Scan for the cell matching the given text and deliver its (X, Y) coordinate at center. 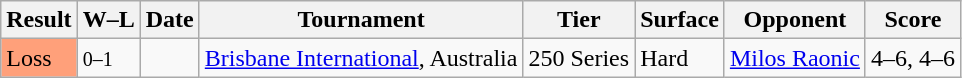
Tournament (361, 20)
Milos Raonic (794, 58)
0–1 (108, 58)
Tier (579, 20)
Surface (680, 20)
Opponent (794, 20)
Date (170, 20)
250 Series (579, 58)
Result (39, 20)
Score (912, 20)
Loss (39, 58)
Brisbane International, Australia (361, 58)
Hard (680, 58)
4–6, 4–6 (912, 58)
W–L (108, 20)
